Output the (x, y) coordinate of the center of the cell containing the given text.  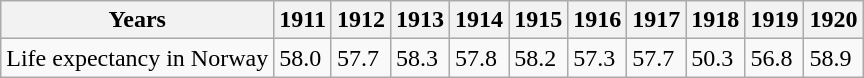
1913 (420, 20)
1912 (360, 20)
1917 (656, 20)
58.3 (420, 58)
58.0 (303, 58)
1916 (598, 20)
1915 (538, 20)
1920 (834, 20)
1918 (716, 20)
1919 (774, 20)
57.3 (598, 58)
56.8 (774, 58)
50.3 (716, 58)
1914 (480, 20)
1911 (303, 20)
Years (138, 20)
58.2 (538, 58)
57.8 (480, 58)
Life expectancy in Norway (138, 58)
58.9 (834, 58)
